Output the (X, Y) coordinate of the center of the cell containing the given text.  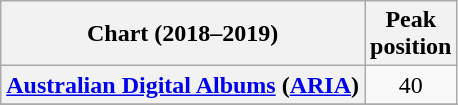
40 (411, 85)
Chart (2018–2019) (183, 34)
Australian Digital Albums (ARIA) (183, 85)
Peakposition (411, 34)
